Identify which cell holds the provided text, then report its [x, y] central coordinate. 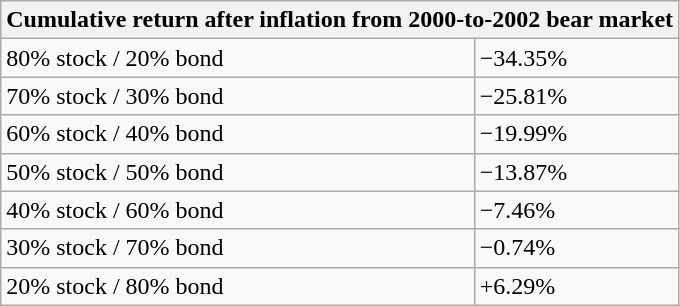
−13.87% [576, 172]
20% stock / 80% bond [238, 286]
60% stock / 40% bond [238, 134]
80% stock / 20% bond [238, 58]
70% stock / 30% bond [238, 96]
−34.35% [576, 58]
+6.29% [576, 286]
30% stock / 70% bond [238, 248]
−19.99% [576, 134]
−7.46% [576, 210]
40% stock / 60% bond [238, 210]
−0.74% [576, 248]
Cumulative return after inflation from 2000-to-2002 bear market [340, 20]
−25.81% [576, 96]
50% stock / 50% bond [238, 172]
